From the cell containing the given text, extract its center point as [X, Y] coordinate. 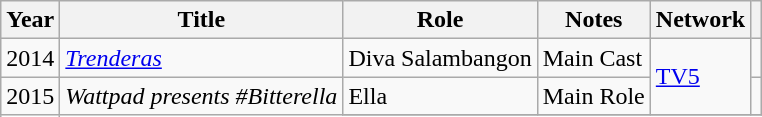
Network [700, 20]
Ella [440, 96]
Notes [594, 20]
2014 [30, 58]
Main Cast [594, 58]
Diva Salambangon [440, 58]
2015 [30, 96]
Role [440, 20]
Main Role [594, 96]
TV5 [700, 77]
Title [202, 20]
Wattpad presents #Bitterella [202, 96]
Year [30, 20]
Trenderas [202, 58]
